Identify which cell holds the provided text, then report its (x, y) central coordinate. 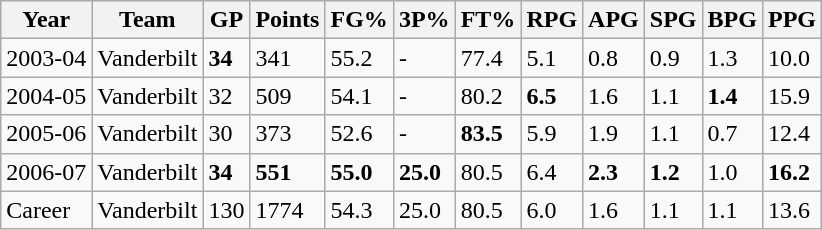
BPG (732, 20)
130 (226, 210)
52.6 (359, 134)
341 (288, 58)
3P% (424, 20)
1.0 (732, 172)
55.2 (359, 58)
PPG (792, 20)
Points (288, 20)
RPG (552, 20)
2006-07 (46, 172)
0.9 (673, 58)
15.9 (792, 96)
Career (46, 210)
509 (288, 96)
373 (288, 134)
Year (46, 20)
1774 (288, 210)
GP (226, 20)
1.3 (732, 58)
10.0 (792, 58)
FG% (359, 20)
80.2 (488, 96)
54.3 (359, 210)
6.5 (552, 96)
1.2 (673, 172)
32 (226, 96)
54.1 (359, 96)
77.4 (488, 58)
5.1 (552, 58)
6.0 (552, 210)
0.8 (614, 58)
Team (148, 20)
2005-06 (46, 134)
2.3 (614, 172)
1.9 (614, 134)
2004-05 (46, 96)
6.4 (552, 172)
551 (288, 172)
83.5 (488, 134)
12.4 (792, 134)
2003-04 (46, 58)
FT% (488, 20)
55.0 (359, 172)
30 (226, 134)
0.7 (732, 134)
APG (614, 20)
13.6 (792, 210)
5.9 (552, 134)
16.2 (792, 172)
SPG (673, 20)
1.4 (732, 96)
